Detect which cell encompasses the target text, then output its [x, y] center coordinate. 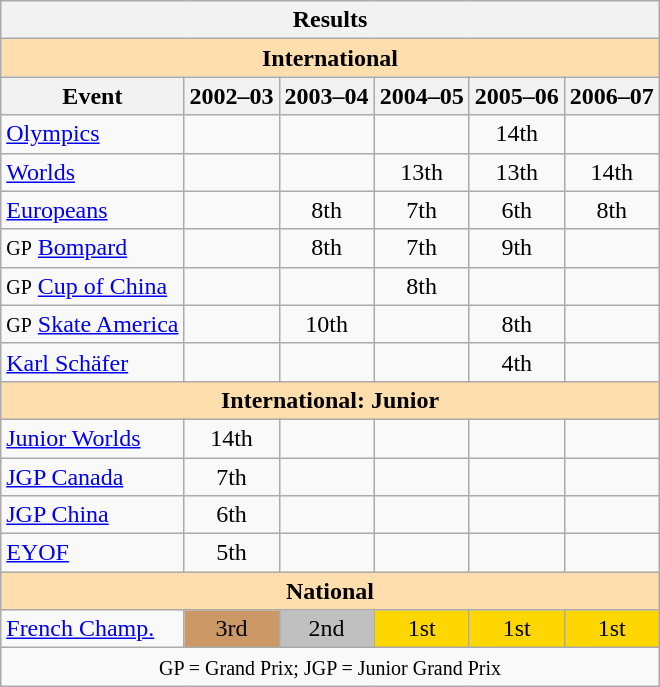
2006–07 [612, 96]
Olympics [92, 134]
Event [92, 96]
GP Cup of China [92, 286]
JGP Canada [92, 477]
3rd [232, 629]
2nd [326, 629]
4th [516, 362]
2002–03 [232, 96]
GP Skate America [92, 324]
5th [232, 553]
Junior Worlds [92, 438]
Europeans [92, 210]
EYOF [92, 553]
International: Junior [330, 400]
French Champ. [92, 629]
10th [326, 324]
GP = Grand Prix; JGP = Junior Grand Prix [330, 667]
9th [516, 248]
JGP China [92, 515]
Results [330, 20]
National [330, 591]
Karl Schäfer [92, 362]
International [330, 58]
Worlds [92, 172]
2005–06 [516, 96]
2004–05 [422, 96]
GP Bompard [92, 248]
2003–04 [326, 96]
